Search for the cell housing the specified text and yield its [x, y] center coordinate. 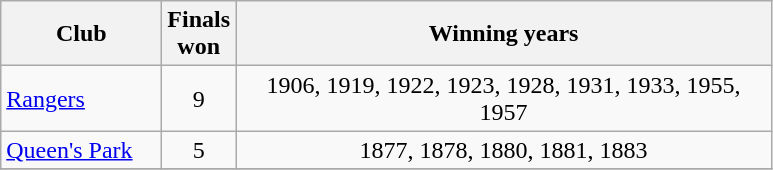
Finals won [199, 34]
5 [199, 150]
Rangers [82, 98]
Club [82, 34]
Queen's Park [82, 150]
1906, 1919, 1922, 1923, 1928, 1931, 1933, 1955, 1957 [504, 98]
Winning years [504, 34]
9 [199, 98]
1877, 1878, 1880, 1881, 1883 [504, 150]
